From the cell containing the given text, extract its center point as (x, y) coordinate. 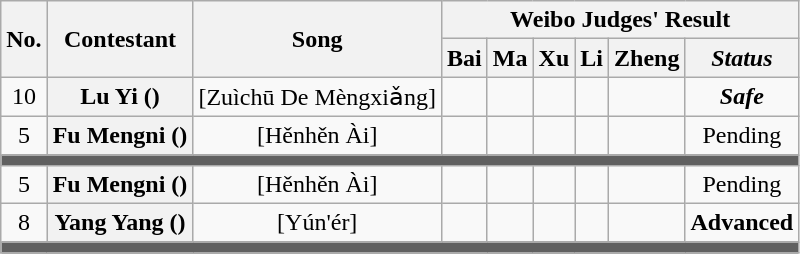
[Zuìchū De Mèngxiǎng] (318, 97)
Zheng (647, 58)
Contestant (120, 39)
Weibo Judges' Result (620, 20)
[Yún'ér] (318, 223)
Li (592, 58)
Safe (742, 97)
Lu Yi () (120, 97)
Song (318, 39)
Bai (465, 58)
Yang Yang () (120, 223)
No. (24, 39)
10 (24, 97)
Ma (510, 58)
Xu (554, 58)
8 (24, 223)
Advanced (742, 223)
Status (742, 58)
